Identify which cell holds the provided text, then report its (x, y) central coordinate. 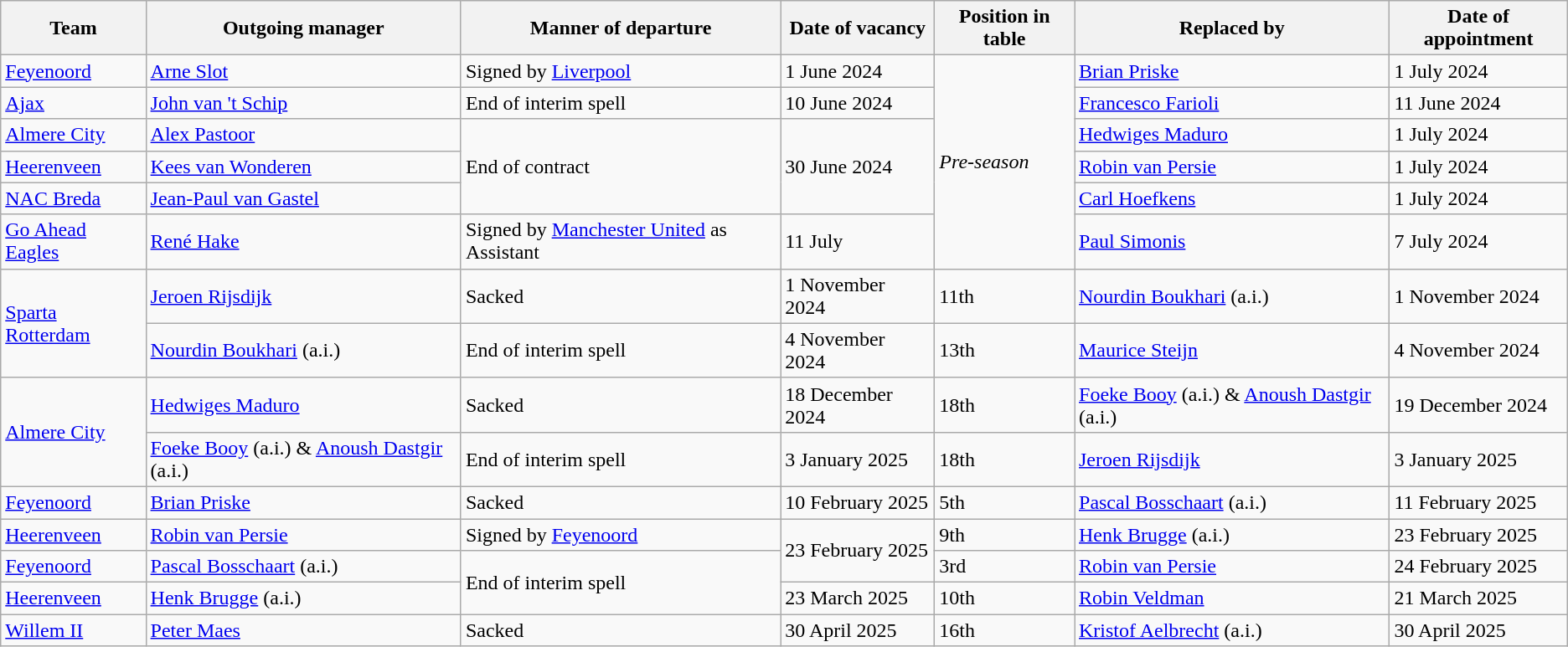
3rd (1005, 567)
Willem II (74, 630)
Replaced by (1231, 28)
Outgoing manager (303, 28)
Ajax (74, 103)
11 June 2024 (1478, 103)
Date of appointment (1478, 28)
Manner of departure (620, 28)
19 December 2024 (1478, 405)
Pre-season (1005, 162)
Alex Pastoor (303, 135)
Signed by Liverpool (620, 71)
Team (74, 28)
16th (1005, 630)
18 December 2024 (858, 405)
10 June 2024 (858, 103)
23 March 2025 (858, 598)
13th (1005, 350)
30 June 2024 (858, 167)
21 March 2025 (1478, 598)
Kees van Wonderen (303, 167)
René Hake (303, 241)
Jean-Paul van Gastel (303, 198)
Signed by Manchester United as Assistant (620, 241)
5th (1005, 502)
Paul Simonis (1231, 241)
Maurice Steijn (1231, 350)
Sparta Rotterdam (74, 323)
Position in table (1005, 28)
Peter Maes (303, 630)
11 July (858, 241)
1 June 2024 (858, 71)
Go Ahead Eagles (74, 241)
7 July 2024 (1478, 241)
Signed by Feyenoord (620, 535)
Date of vacancy (858, 28)
Kristof Aelbrecht (a.i.) (1231, 630)
10 February 2025 (858, 502)
Francesco Farioli (1231, 103)
9th (1005, 535)
John van 't Schip (303, 103)
10th (1005, 598)
NAC Breda (74, 198)
11 February 2025 (1478, 502)
Robin Veldman (1231, 598)
24 February 2025 (1478, 567)
End of contract (620, 167)
11th (1005, 296)
Arne Slot (303, 71)
Carl Hoefkens (1231, 198)
